Identify which cell holds the provided text, then report its [x, y] central coordinate. 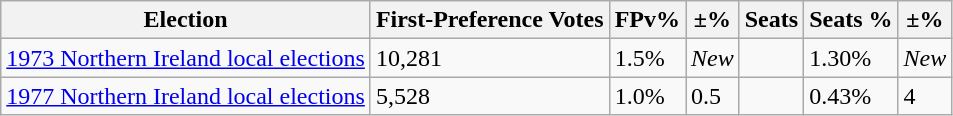
First-Preference Votes [490, 20]
1.0% [647, 96]
1.5% [647, 58]
4 [925, 96]
1977 Northern Ireland local elections [186, 96]
1973 Northern Ireland local elections [186, 58]
Seats % [851, 20]
5,528 [490, 96]
0.43% [851, 96]
Seats [771, 20]
0.5 [713, 96]
FPv% [647, 20]
Election [186, 20]
1.30% [851, 58]
10,281 [490, 58]
